Identify which cell holds the provided text, then report its [x, y] central coordinate. 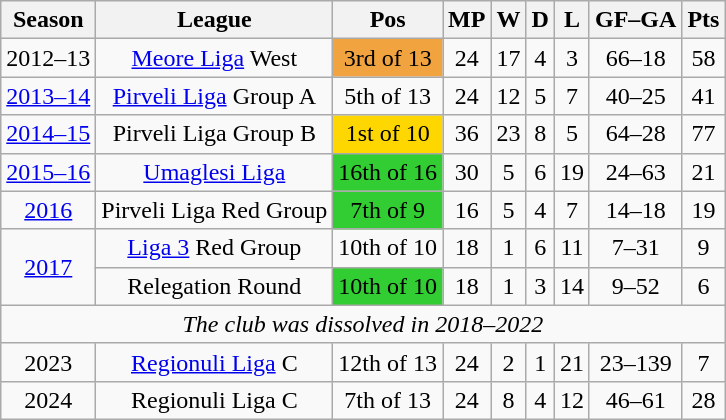
Pos [388, 20]
7th of 13 [388, 400]
2015–16 [48, 172]
L [572, 20]
77 [704, 134]
16 [467, 210]
16th of 16 [388, 172]
2013–14 [48, 96]
58 [704, 58]
Season [48, 20]
64–28 [635, 134]
Meore Liga West [214, 58]
9–52 [635, 286]
2014–15 [48, 134]
17 [508, 58]
2016 [48, 210]
7th of 9 [388, 210]
12th of 13 [388, 362]
Pirveli Liga Group A [214, 96]
23 [508, 134]
Pts [704, 20]
League [214, 20]
Relegation Round [214, 286]
24–63 [635, 172]
41 [704, 96]
40–25 [635, 96]
2012–13 [48, 58]
14 [572, 286]
36 [467, 134]
W [508, 20]
Umaglesi Liga [214, 172]
66–18 [635, 58]
9 [704, 248]
11 [572, 248]
2023 [48, 362]
46–61 [635, 400]
Liga 3 Red Group [214, 248]
2 [508, 362]
The club was dissolved in 2018–2022 [363, 324]
Pirveli Liga Group B [214, 134]
3rd of 13 [388, 58]
7–31 [635, 248]
D [540, 20]
GF–GA [635, 20]
14–18 [635, 210]
2017 [48, 267]
MP [467, 20]
2024 [48, 400]
5th of 13 [388, 96]
23–139 [635, 362]
30 [467, 172]
Pirveli Liga Red Group [214, 210]
28 [704, 400]
1st of 10 [388, 134]
